For the text-containing cell, return its midpoint in [x, y] coordinate format. 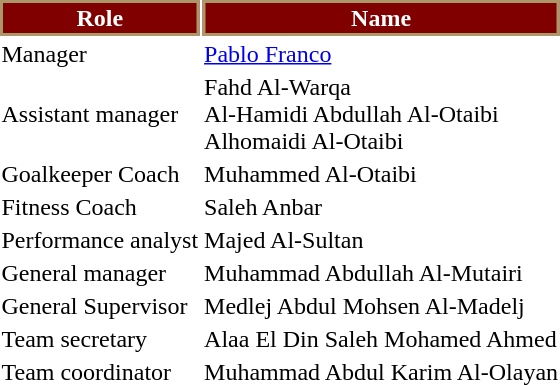
Muhammad Abdullah Al-Mutairi [382, 273]
General manager [100, 273]
Saleh Anbar [382, 207]
Muhammed Al-Otaibi [382, 174]
Pablo Franco [382, 54]
Fitness Coach [100, 207]
Manager [100, 54]
Majed Al-Sultan [382, 240]
Name [382, 18]
Performance analyst [100, 240]
Goalkeeper Coach [100, 174]
Assistant manager [100, 114]
Role [100, 18]
Medlej Abdul Mohsen Al-Madelj [382, 306]
Team secretary [100, 339]
Alaa El Din Saleh Mohamed Ahmed [382, 339]
General Supervisor [100, 306]
Fahd Al-Warqa Al-Hamidi Abdullah Al-Otaibi Alhomaidi Al-Otaibi [382, 114]
